For the text-containing cell, return its midpoint in (x, y) coordinate format. 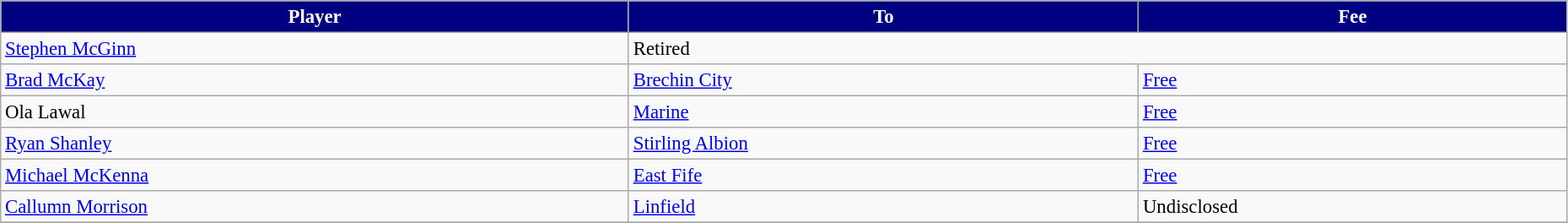
Linfield (883, 207)
Retired (1097, 49)
Michael McKenna (315, 176)
Undisclosed (1353, 207)
Ola Lawal (315, 112)
Marine (883, 112)
Brad McKay (315, 80)
To (883, 17)
Brechin City (883, 80)
East Fife (883, 176)
Ryan Shanley (315, 144)
Stephen McGinn (315, 49)
Stirling Albion (883, 144)
Player (315, 17)
Callumn Morrison (315, 207)
Fee (1353, 17)
